Search for the cell housing the specified text and yield its [x, y] center coordinate. 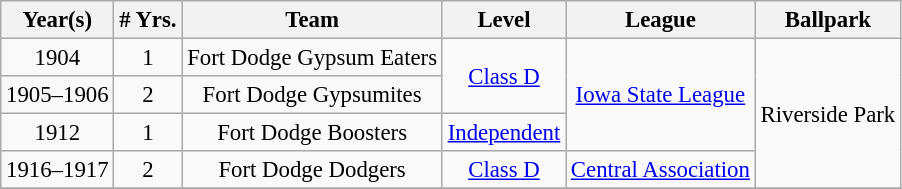
Fort Dodge Gypsum Eaters [312, 58]
Fort Dodge Gypsumites [312, 95]
Central Association [661, 170]
Iowa State League [661, 96]
Independent [504, 133]
Year(s) [58, 20]
League [661, 20]
Fort Dodge Boosters [312, 133]
Riverside Park [828, 114]
1905–1906 [58, 95]
Team [312, 20]
Level [504, 20]
Fort Dodge Dodgers [312, 170]
1904 [58, 58]
1916–1917 [58, 170]
1912 [58, 133]
Ballpark [828, 20]
# Yrs. [148, 20]
